Output the (X, Y) coordinate of the center of the cell containing the given text.  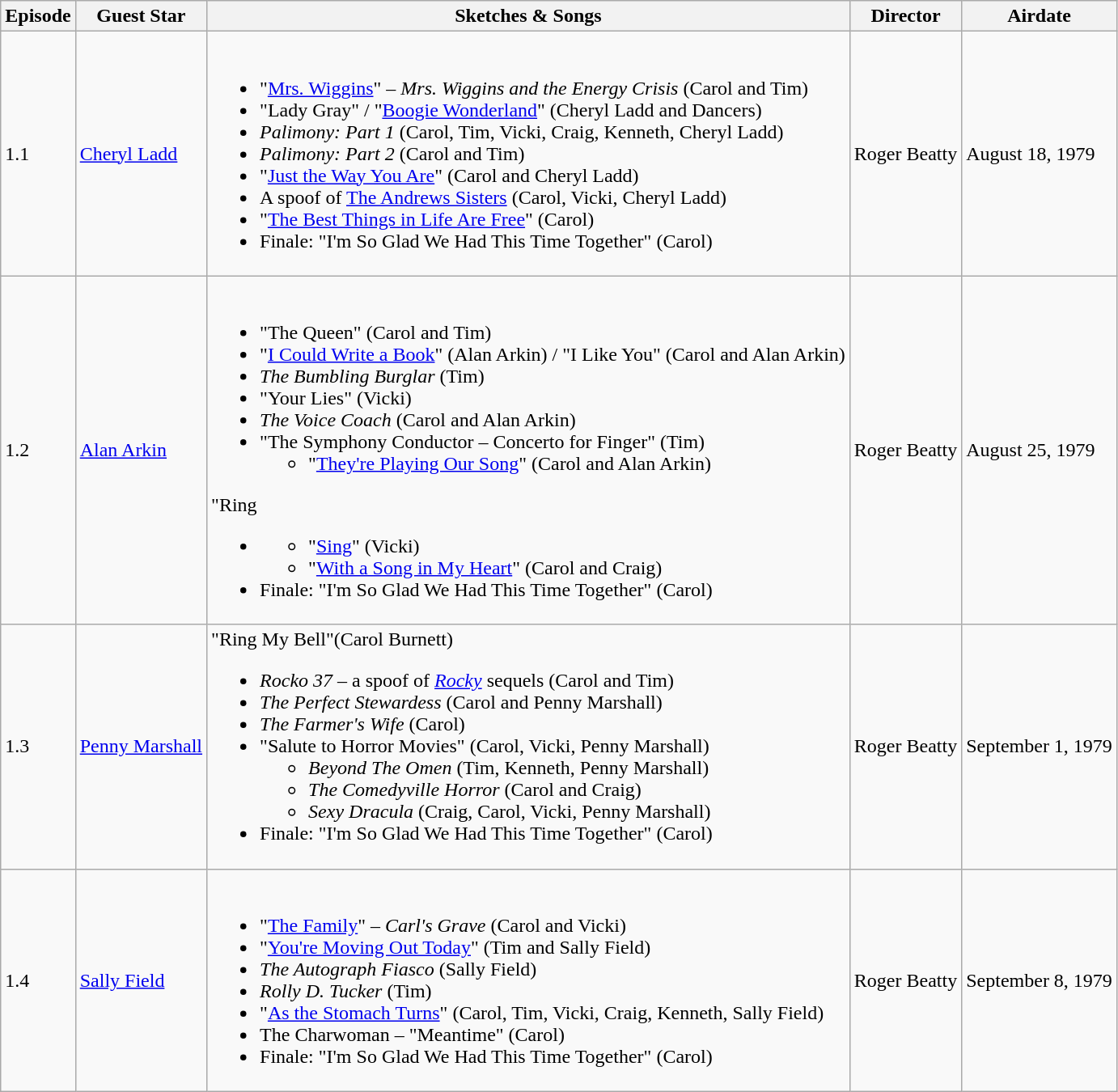
Penny Marshall (141, 747)
Cheryl Ladd (141, 154)
August 18, 1979 (1040, 154)
1.1 (38, 154)
August 25, 1979 (1040, 450)
September 1, 1979 (1040, 747)
Guest Star (141, 16)
Director (905, 16)
Episode (38, 16)
Alan Arkin (141, 450)
1.4 (38, 980)
September 8, 1979 (1040, 980)
Sketches & Songs (529, 16)
Airdate (1040, 16)
Sally Field (141, 980)
1.2 (38, 450)
1.3 (38, 747)
